Detect which cell encompasses the target text, then output its [X, Y] center coordinate. 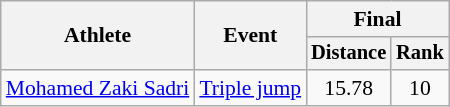
10 [420, 88]
Mohamed Zaki Sadri [98, 88]
15.78 [348, 88]
Triple jump [250, 88]
Distance [348, 54]
Event [250, 36]
Athlete [98, 36]
Rank [420, 54]
Final [377, 19]
